Extract the [x, y] coordinate from the center of the cell holding the provided text.  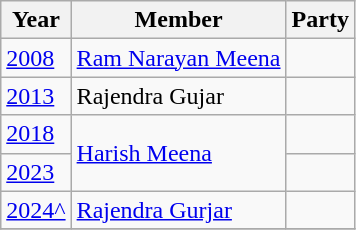
Ram Narayan Meena [178, 58]
Member [178, 20]
Party [320, 20]
2024^ [36, 210]
2013 [36, 96]
Rajendra Gujar [178, 96]
2008 [36, 58]
Year [36, 20]
Rajendra Gurjar [178, 210]
2023 [36, 172]
Harish Meena [178, 153]
2018 [36, 134]
